Determine the [X, Y] coordinate at the center of the cell enclosing the given text.  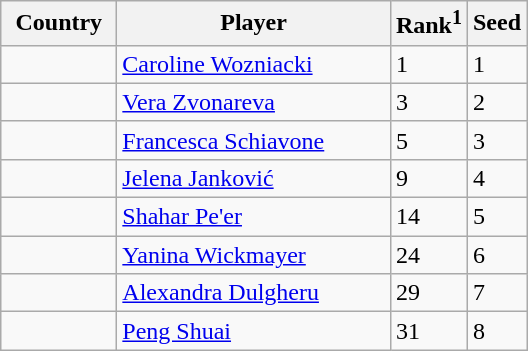
9 [428, 178]
Alexandra Dulgheru [254, 293]
14 [428, 217]
7 [496, 293]
Caroline Wozniacki [254, 64]
Seed [496, 24]
Country [59, 24]
8 [496, 331]
Player [254, 24]
4 [496, 178]
Francesca Schiavone [254, 140]
Jelena Janković [254, 178]
31 [428, 331]
Vera Zvonareva [254, 102]
24 [428, 255]
Peng Shuai [254, 331]
Shahar Pe'er [254, 217]
Rank1 [428, 24]
29 [428, 293]
6 [496, 255]
2 [496, 102]
Yanina Wickmayer [254, 255]
